Capture the cell that displays the provided text and extract its (x, y) central coordinate. 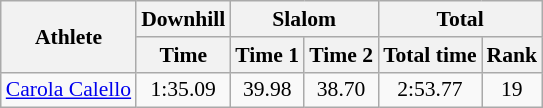
Time 2 (341, 55)
Carola Calello (68, 90)
Time 1 (267, 55)
38.70 (341, 90)
Athlete (68, 36)
19 (512, 90)
1:35.09 (183, 90)
Rank (512, 55)
Downhill (183, 19)
2:53.77 (430, 90)
Total time (430, 55)
39.98 (267, 90)
Time (183, 55)
Total (460, 19)
Slalom (304, 19)
